Find where the given text appears and provide that cell's center as [X, Y] coordinate. 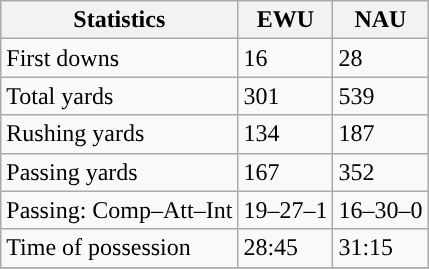
Passing: Comp–Att–Int [120, 210]
28 [380, 58]
28:45 [286, 248]
352 [380, 172]
Total yards [120, 96]
301 [286, 96]
Time of possession [120, 248]
EWU [286, 20]
31:15 [380, 248]
NAU [380, 20]
16–30–0 [380, 210]
187 [380, 134]
Passing yards [120, 172]
167 [286, 172]
16 [286, 58]
134 [286, 134]
Rushing yards [120, 134]
First downs [120, 58]
539 [380, 96]
19–27–1 [286, 210]
Statistics [120, 20]
